Locate the cell with the specified text and output its [x, y] center coordinate. 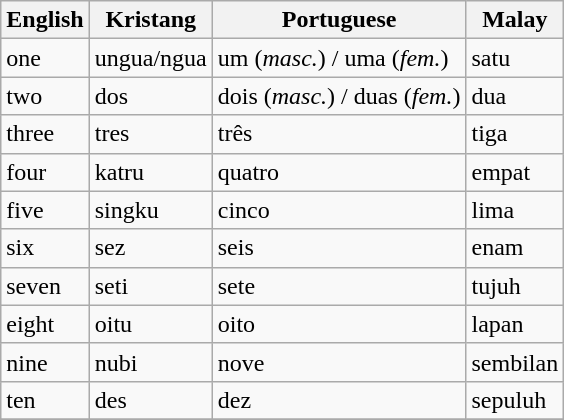
sembilan [515, 362]
nine [45, 362]
três [339, 134]
tres [150, 134]
sepuluh [515, 400]
seti [150, 286]
seis [339, 248]
sez [150, 248]
nove [339, 362]
Malay [515, 20]
four [45, 172]
ten [45, 400]
two [45, 96]
lima [515, 210]
eight [45, 324]
cinco [339, 210]
katru [150, 172]
dez [339, 400]
seven [45, 286]
Portuguese [339, 20]
dois (masc.) / duas (fem.) [339, 96]
tujuh [515, 286]
oito [339, 324]
singku [150, 210]
quatro [339, 172]
three [45, 134]
English [45, 20]
oitu [150, 324]
empat [515, 172]
Kristang [150, 20]
dua [515, 96]
one [45, 58]
five [45, 210]
dos [150, 96]
tiga [515, 134]
nubi [150, 362]
satu [515, 58]
lapan [515, 324]
des [150, 400]
ungua/ngua [150, 58]
enam [515, 248]
sete [339, 286]
um (masc.) / uma (fem.) [339, 58]
six [45, 248]
